Provide the (x, y) coordinate of the cell's center where the given text is located.  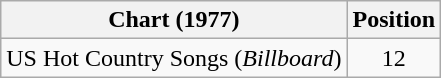
Chart (1977) (174, 20)
Position (394, 20)
12 (394, 58)
US Hot Country Songs (Billboard) (174, 58)
